Return the [x, y] coordinate for the center point of the cell that contains the specified text.  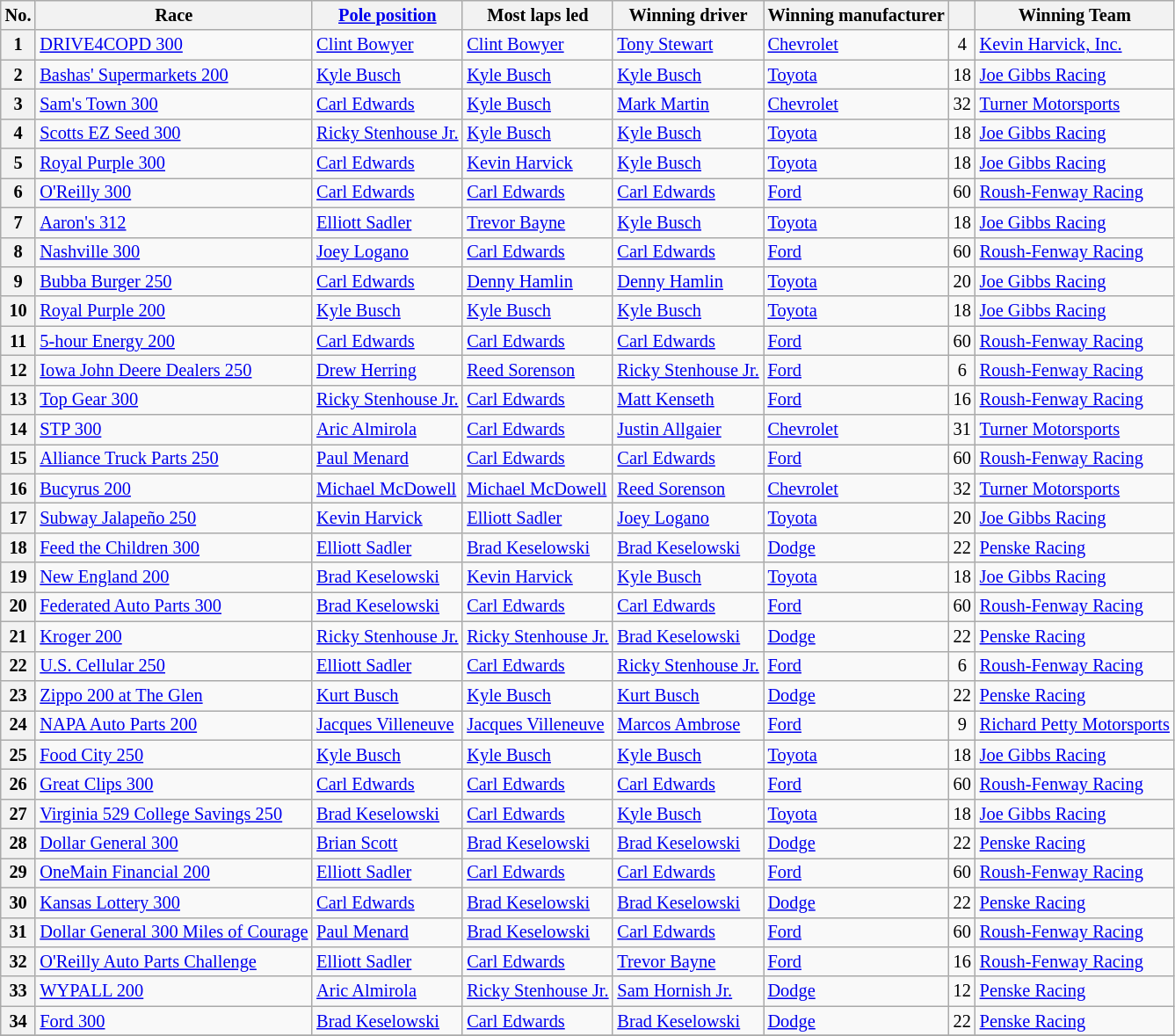
25 [18, 755]
26 [18, 784]
Winning driver [687, 15]
Tony Stewart [687, 45]
Aaron's 312 [174, 222]
Brian Scott [387, 844]
U.S. Cellular 250 [174, 666]
17 [18, 518]
7 [18, 222]
15 [18, 459]
Top Gear 300 [174, 400]
3 [18, 104]
OneMain Financial 200 [174, 873]
Sam Hornish Jr. [687, 991]
Sam's Town 300 [174, 104]
Marcos Ambrose [687, 725]
Dollar General 300 [174, 844]
28 [18, 844]
Royal Purple 300 [174, 163]
Justin Allgaier [687, 430]
NAPA Auto Parts 200 [174, 725]
29 [18, 873]
No. [18, 15]
Winning manufacturer [856, 15]
Royal Purple 200 [174, 311]
23 [18, 695]
New England 200 [174, 577]
DRIVE4COPD 300 [174, 45]
2 [18, 75]
Race [174, 15]
Pole position [387, 15]
Dollar General 300 Miles of Courage [174, 932]
Mark Martin [687, 104]
STP 300 [174, 430]
5-hour Energy 200 [174, 341]
21 [18, 636]
19 [18, 577]
5 [18, 163]
Matt Kenseth [687, 400]
Zippo 200 at The Glen [174, 695]
Bucyrus 200 [174, 489]
13 [18, 400]
30 [18, 902]
Kansas Lottery 300 [174, 902]
27 [18, 814]
Scotts EZ Seed 300 [174, 134]
Bashas' Supermarkets 200 [174, 75]
Most laps led [538, 15]
Subway Jalapeño 250 [174, 518]
Kevin Harvick, Inc. [1075, 45]
Richard Petty Motorsports [1075, 725]
Great Clips 300 [174, 784]
Bubba Burger 250 [174, 281]
O'Reilly Auto Parts Challenge [174, 961]
10 [18, 311]
24 [18, 725]
O'Reilly 300 [174, 192]
33 [18, 991]
Alliance Truck Parts 250 [174, 459]
Federated Auto Parts 300 [174, 606]
11 [18, 341]
1 [18, 45]
Kroger 200 [174, 636]
WYPALL 200 [174, 991]
Iowa John Deere Dealers 250 [174, 370]
Feed the Children 300 [174, 547]
34 [18, 1021]
Ford 300 [174, 1021]
Winning Team [1075, 15]
Nashville 300 [174, 252]
Virginia 529 College Savings 250 [174, 814]
Drew Herring [387, 370]
Food City 250 [174, 755]
14 [18, 430]
8 [18, 252]
